For the text-containing cell, return its midpoint in (X, Y) coordinate format. 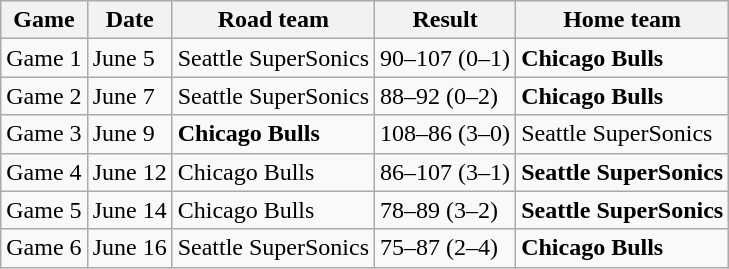
78–89 (3–2) (446, 210)
75–87 (2–4) (446, 248)
Game 2 (44, 96)
June 7 (130, 96)
June 5 (130, 58)
88–92 (0–2) (446, 96)
Road team (273, 20)
June 9 (130, 134)
Game 5 (44, 210)
Game 6 (44, 248)
86–107 (3–1) (446, 172)
Game 3 (44, 134)
June 12 (130, 172)
June 16 (130, 248)
Game (44, 20)
Date (130, 20)
90–107 (0–1) (446, 58)
Game 1 (44, 58)
108–86 (3–0) (446, 134)
Home team (622, 20)
June 14 (130, 210)
Game 4 (44, 172)
Result (446, 20)
